Output the [x, y] coordinate of the center of the cell containing the given text.  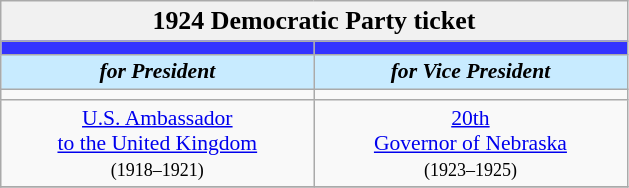
20thGovernor of Nebraska(1923–1925) [470, 144]
for President [158, 72]
for Vice President [470, 72]
1924 Democratic Party ticket [314, 21]
U.S. Ambassador to the United Kingdom(1918–1921) [158, 144]
